Scan for the cell matching the given text and deliver its (X, Y) coordinate at center. 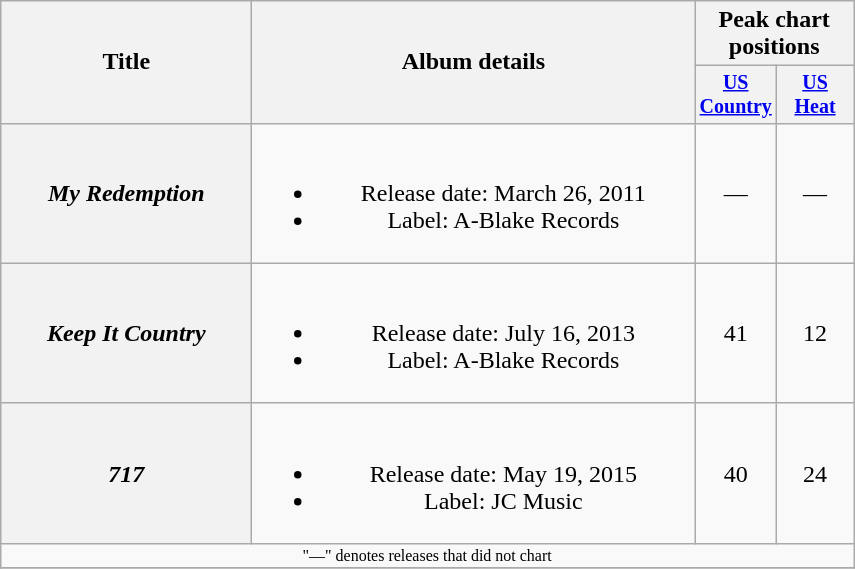
Release date: March 26, 2011Label: A-Blake Records (474, 193)
US Heat (816, 94)
Album details (474, 62)
Release date: July 16, 2013Label: A-Blake Records (474, 333)
"—" denotes releases that did not chart (428, 555)
My Redemption (126, 193)
Keep It Country (126, 333)
US Country (736, 94)
717 (126, 473)
Title (126, 62)
Peak chartpositions (774, 34)
41 (736, 333)
24 (816, 473)
12 (816, 333)
Release date: May 19, 2015Label: JC Music (474, 473)
40 (736, 473)
